Scan for the cell matching the given text and deliver its [x, y] coordinate at center. 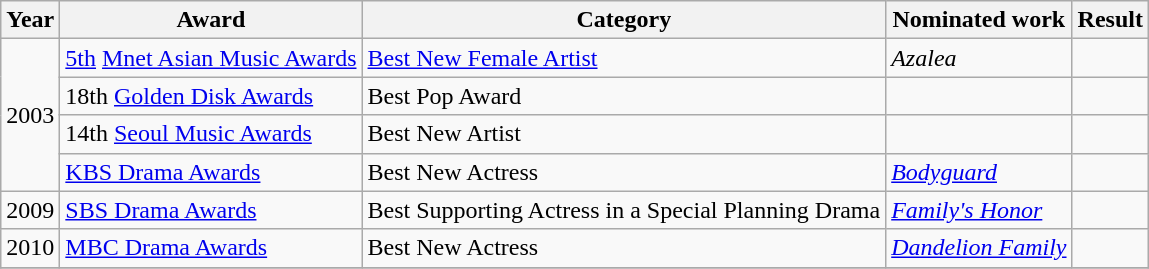
Best New Female Artist [624, 58]
5th Mnet Asian Music Awards [211, 58]
2003 [30, 115]
Azalea [979, 58]
Best Supporting Actress in a Special Planning Drama [624, 210]
Award [211, 20]
Category [624, 20]
MBC Drama Awards [211, 248]
Result [1110, 20]
2009 [30, 210]
Bodyguard [979, 172]
18th Golden Disk Awards [211, 96]
SBS Drama Awards [211, 210]
2010 [30, 248]
Dandelion Family [979, 248]
Best Pop Award [624, 96]
KBS Drama Awards [211, 172]
Nominated work [979, 20]
Family's Honor [979, 210]
Year [30, 20]
14th Seoul Music Awards [211, 134]
Best New Artist [624, 134]
